Output the [X, Y] coordinate of the center of the cell containing the given text.  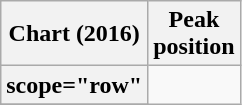
Chart (2016) [74, 34]
Peakposition [194, 34]
scope="row" [74, 85]
